Determine the (x, y) coordinate at the center of the cell enclosing the given text.  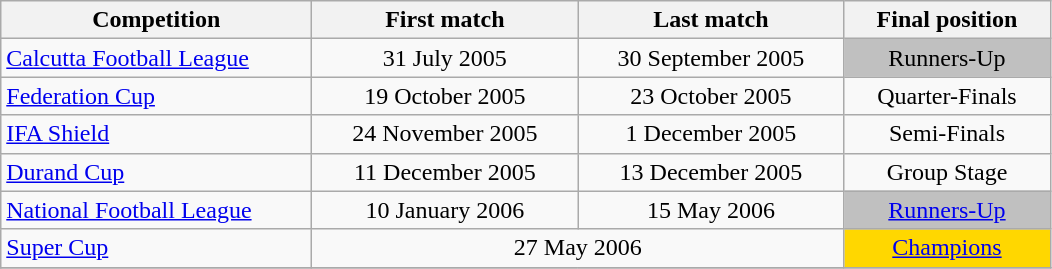
30 September 2005 (711, 58)
National Football League (156, 210)
Final position (947, 20)
15 May 2006 (711, 210)
Quarter-Finals (947, 96)
1 December 2005 (711, 134)
31 July 2005 (445, 58)
24 November 2005 (445, 134)
23 October 2005 (711, 96)
Federation Cup (156, 96)
Last match (711, 20)
11 December 2005 (445, 172)
Champions (947, 248)
IFA Shield (156, 134)
Competition (156, 20)
Semi-Finals (947, 134)
27 May 2006 (578, 248)
13 December 2005 (711, 172)
Group Stage (947, 172)
19 October 2005 (445, 96)
Super Cup (156, 248)
Durand Cup (156, 172)
Calcutta Football League (156, 58)
10 January 2006 (445, 210)
First match (445, 20)
